Provide the [X, Y] coordinate of the cell's center where the given text is located.  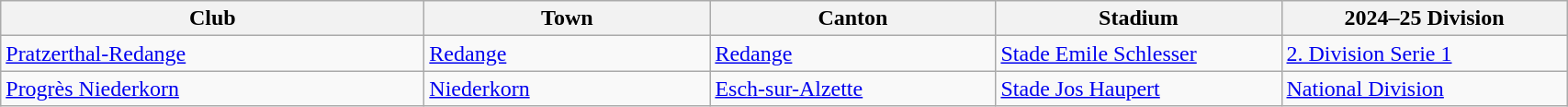
2. Division Serie 1 [1424, 53]
Esch-sur-Alzette [852, 89]
Canton [852, 18]
Pratzerthal-Redange [213, 53]
National Division [1424, 89]
Club [213, 18]
Town [568, 18]
Stadium [1139, 18]
Stade Jos Haupert [1139, 89]
2024–25 Division [1424, 18]
Niederkorn [568, 89]
Stade Emile Schlesser [1139, 53]
Progrès Niederkorn [213, 89]
